Search for the cell housing the specified text and yield its (X, Y) center coordinate. 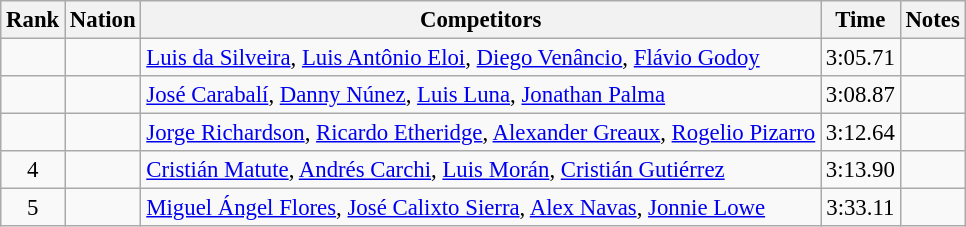
3:08.87 (861, 95)
José Carabalí, Danny Núnez, Luis Luna, Jonathan Palma (481, 95)
3:13.90 (861, 170)
Notes (932, 20)
4 (33, 170)
Miguel Ángel Flores, José Calixto Sierra, Alex Navas, Jonnie Lowe (481, 208)
3:12.64 (861, 133)
Nation (103, 20)
5 (33, 208)
Time (861, 20)
3:33.11 (861, 208)
Competitors (481, 20)
3:05.71 (861, 58)
Jorge Richardson, Ricardo Etheridge, Alexander Greaux, Rogelio Pizarro (481, 133)
Rank (33, 20)
Cristián Matute, Andrés Carchi, Luis Morán, Cristián Gutiérrez (481, 170)
Luis da Silveira, Luis Antônio Eloi, Diego Venâncio, Flávio Godoy (481, 58)
